Return (X, Y) of the center of cell containing provided text 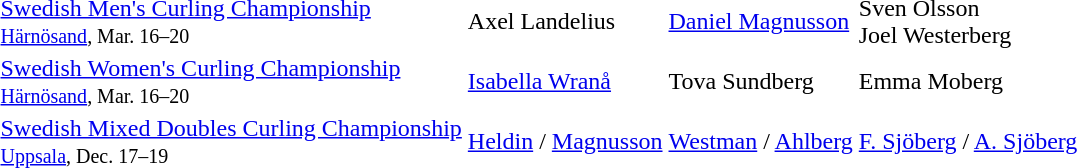
Tova Sundberg (760, 82)
Isabella Wranå (565, 82)
